Scan for the cell matching the given text and deliver its [x, y] coordinate at center. 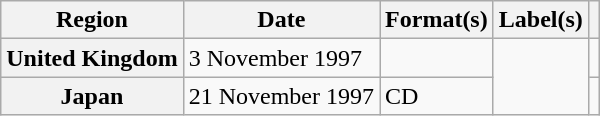
Japan [92, 96]
Label(s) [540, 20]
Date [281, 20]
CD [437, 96]
Region [92, 20]
3 November 1997 [281, 58]
Format(s) [437, 20]
United Kingdom [92, 58]
21 November 1997 [281, 96]
